Identify which cell holds the provided text, then report its (X, Y) central coordinate. 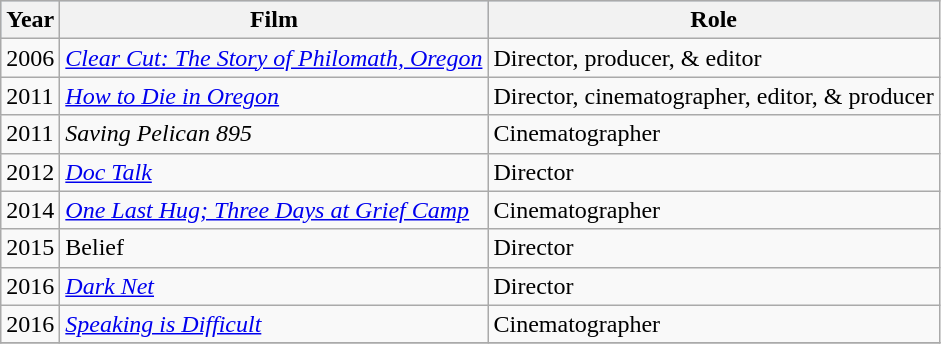
Film (274, 20)
Saving Pelican 895 (274, 134)
One Last Hug; Three Days at Grief Camp (274, 210)
2014 (30, 210)
Belief (274, 248)
Year (30, 20)
How to Die in Oregon (274, 96)
Speaking is Difficult (274, 324)
Dark Net (274, 286)
2012 (30, 172)
Director, producer, & editor (714, 58)
2015 (30, 248)
Director, cinematographer, editor, & producer (714, 96)
2006 (30, 58)
Clear Cut: The Story of Philomath, Oregon (274, 58)
Doc Talk (274, 172)
Role (714, 20)
